Identify which cell holds the provided text, then report its [x, y] central coordinate. 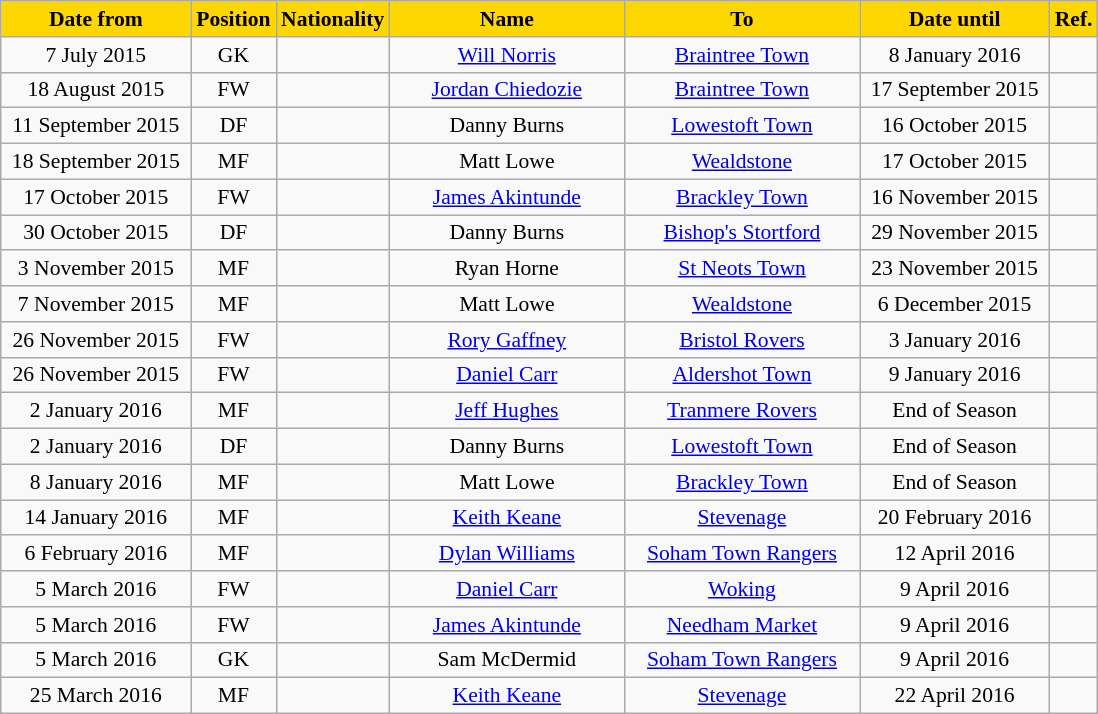
Date from [96, 19]
17 September 2015 [955, 90]
11 September 2015 [96, 126]
St Neots Town [742, 269]
25 March 2016 [96, 696]
Ryan Horne [506, 269]
18 September 2015 [96, 162]
6 February 2016 [96, 554]
3 November 2015 [96, 269]
Bishop's Stortford [742, 233]
16 October 2015 [955, 126]
12 April 2016 [955, 554]
3 January 2016 [955, 340]
9 January 2016 [955, 375]
Dylan Williams [506, 554]
Will Norris [506, 55]
29 November 2015 [955, 233]
Bristol Rovers [742, 340]
Jordan Chiedozie [506, 90]
Ref. [1074, 19]
Date until [955, 19]
7 July 2015 [96, 55]
Jeff Hughes [506, 411]
20 February 2016 [955, 518]
Woking [742, 589]
Sam McDermid [506, 660]
Name [506, 19]
Nationality [332, 19]
30 October 2015 [96, 233]
14 January 2016 [96, 518]
23 November 2015 [955, 269]
Rory Gaffney [506, 340]
Aldershot Town [742, 375]
22 April 2016 [955, 696]
16 November 2015 [955, 197]
Position [234, 19]
To [742, 19]
6 December 2015 [955, 304]
7 November 2015 [96, 304]
18 August 2015 [96, 90]
Tranmere Rovers [742, 411]
Needham Market [742, 625]
